Capture the cell that displays the provided text and extract its (x, y) central coordinate. 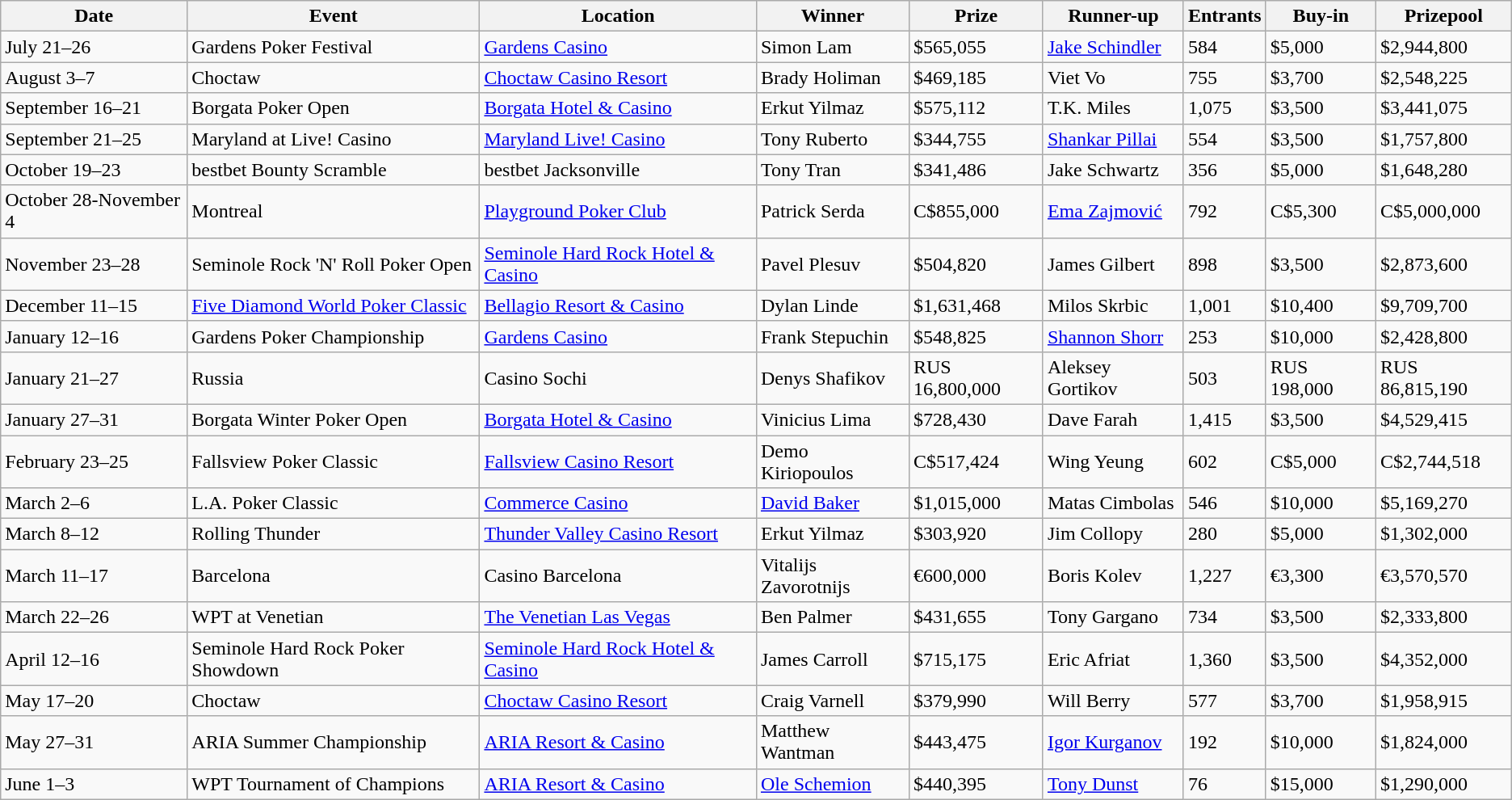
Ben Palmer (832, 617)
C$517,424 (976, 461)
bestbet Jacksonville (619, 170)
Jim Collopy (1113, 534)
March 11–17 (94, 575)
Demo Kiriopoulos (832, 461)
January 27–31 (94, 419)
Vinicius Lima (832, 419)
Will Berry (1113, 701)
$1,757,800 (1443, 139)
$1,290,000 (1443, 784)
$1,824,000 (1443, 742)
Borgata Winter Poker Open (334, 419)
October 28-November 4 (94, 212)
Event (334, 16)
898 (1224, 263)
Buy-in (1321, 16)
356 (1224, 170)
C$5,300 (1321, 212)
280 (1224, 534)
$1,015,000 (976, 503)
Brady Holiman (832, 78)
503 (1224, 378)
$15,000 (1321, 784)
January 21–27 (94, 378)
April 12–16 (94, 659)
The Venetian Las Vegas (619, 617)
Gardens Poker Festival (334, 47)
$548,825 (976, 336)
$1,958,915 (1443, 701)
$469,185 (976, 78)
1,075 (1224, 108)
Location (619, 16)
$344,755 (976, 139)
Tony Tran (832, 170)
Tony Dunst (1113, 784)
$341,486 (976, 170)
Casino Sochi (619, 378)
August 3–7 (94, 78)
$2,548,225 (1443, 78)
$4,529,415 (1443, 419)
$443,475 (976, 742)
James Gilbert (1113, 263)
253 (1224, 336)
584 (1224, 47)
$715,175 (976, 659)
Frank Stepuchin (832, 336)
$1,648,280 (1443, 170)
Prize (976, 16)
ARIA Summer Championship (334, 742)
Ole Schemion (832, 784)
Five Diamond World Poker Classic (334, 305)
Shankar Pillai (1113, 139)
$4,352,000 (1443, 659)
Viet Vo (1113, 78)
C$2,744,518 (1443, 461)
Boris Kolev (1113, 575)
Jake Schindler (1113, 47)
602 (1224, 461)
$565,055 (976, 47)
Patrick Serda (832, 212)
Thunder Valley Casino Resort (619, 534)
Maryland at Live! Casino (334, 139)
Barcelona (334, 575)
Entrants (1224, 16)
554 (1224, 139)
755 (1224, 78)
Vitalijs Zavorotnijs (832, 575)
Gardens Poker Championship (334, 336)
$440,395 (976, 784)
Winner (832, 16)
$2,873,600 (1443, 263)
October 19–23 (94, 170)
Commerce Casino (619, 503)
$5,169,270 (1443, 503)
$10,400 (1321, 305)
€3,570,570 (1443, 575)
T.K. Miles (1113, 108)
November 23–28 (94, 263)
Denys Shafikov (832, 378)
$1,302,000 (1443, 534)
Russia (334, 378)
March 8–12 (94, 534)
192 (1224, 742)
1,360 (1224, 659)
$2,428,800 (1443, 336)
577 (1224, 701)
bestbet Bounty Scramble (334, 170)
Rolling Thunder (334, 534)
1,227 (1224, 575)
Montreal (334, 212)
Date (94, 16)
Playground Poker Club (619, 212)
February 23–25 (94, 461)
1,415 (1224, 419)
Ema Zajmović (1113, 212)
L.A. Poker Classic (334, 503)
Maryland Live! Casino (619, 139)
734 (1224, 617)
September 16–21 (94, 108)
Milos Skrbic (1113, 305)
$1,631,468 (976, 305)
792 (1224, 212)
WPT at Venetian (334, 617)
$575,112 (976, 108)
€600,000 (976, 575)
Tony Ruberto (832, 139)
Pavel Plesuv (832, 263)
Simon Lam (832, 47)
Bellagio Resort & Casino (619, 305)
C$5,000 (1321, 461)
$728,430 (976, 419)
David Baker (832, 503)
$2,333,800 (1443, 617)
$379,990 (976, 701)
RUS 86,815,190 (1443, 378)
546 (1224, 503)
$303,920 (976, 534)
Seminole Hard Rock Poker Showdown (334, 659)
C$5,000,000 (1443, 212)
C$855,000 (976, 212)
$431,655 (976, 617)
1,001 (1224, 305)
June 1–3 (94, 784)
March 22–26 (94, 617)
Fallsview Poker Classic (334, 461)
May 17–20 (94, 701)
Dave Farah (1113, 419)
$504,820 (976, 263)
Shannon Shorr (1113, 336)
Prizepool (1443, 16)
Eric Afriat (1113, 659)
Matthew Wantman (832, 742)
RUS 16,800,000 (976, 378)
September 21–25 (94, 139)
Borgata Poker Open (334, 108)
Tony Gargano (1113, 617)
James Carroll (832, 659)
Runner-up (1113, 16)
March 2–6 (94, 503)
76 (1224, 784)
Seminole Rock 'N' Roll Poker Open (334, 263)
RUS 198,000 (1321, 378)
May 27–31 (94, 742)
Matas Cimbolas (1113, 503)
Jake Schwartz (1113, 170)
Igor Kurganov (1113, 742)
$9,709,700 (1443, 305)
January 12–16 (94, 336)
Aleksey Gortikov (1113, 378)
Fallsview Casino Resort (619, 461)
Wing Yeung (1113, 461)
Craig Varnell (832, 701)
$2,944,800 (1443, 47)
€3,300 (1321, 575)
Dylan Linde (832, 305)
July 21–26 (94, 47)
$3,441,075 (1443, 108)
Casino Barcelona (619, 575)
WPT Tournament of Champions (334, 784)
December 11–15 (94, 305)
